Provide the [X, Y] coordinate of the cell's center where the given text is located.  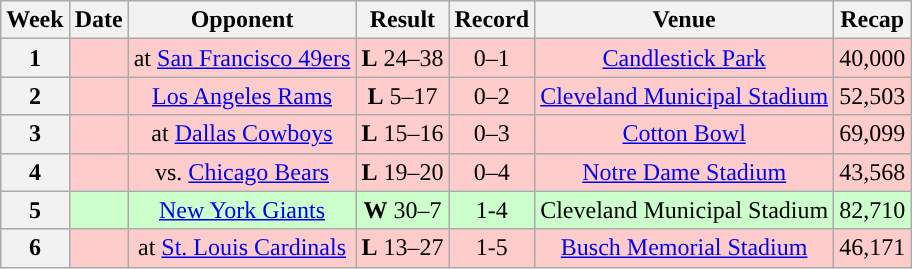
0–3 [492, 134]
L 24–38 [402, 58]
at Dallas Cowboys [242, 134]
3 [35, 134]
6 [35, 248]
L 5–17 [402, 96]
1-4 [492, 210]
L 19–20 [402, 172]
0–2 [492, 96]
69,099 [872, 134]
Los Angeles Rams [242, 96]
Date [98, 20]
82,710 [872, 210]
4 [35, 172]
Busch Memorial Stadium [684, 248]
L 13–27 [402, 248]
at San Francisco 49ers [242, 58]
Notre Dame Stadium [684, 172]
L 15–16 [402, 134]
Week [35, 20]
New York Giants [242, 210]
vs. Chicago Bears [242, 172]
at St. Louis Cardinals [242, 248]
Recap [872, 20]
W 30–7 [402, 210]
Result [402, 20]
43,568 [872, 172]
2 [35, 96]
0–4 [492, 172]
Opponent [242, 20]
Record [492, 20]
Venue [684, 20]
Cotton Bowl [684, 134]
1-5 [492, 248]
0–1 [492, 58]
40,000 [872, 58]
52,503 [872, 96]
5 [35, 210]
46,171 [872, 248]
Candlestick Park [684, 58]
1 [35, 58]
